Identify which cell holds the provided text, then report its (x, y) central coordinate. 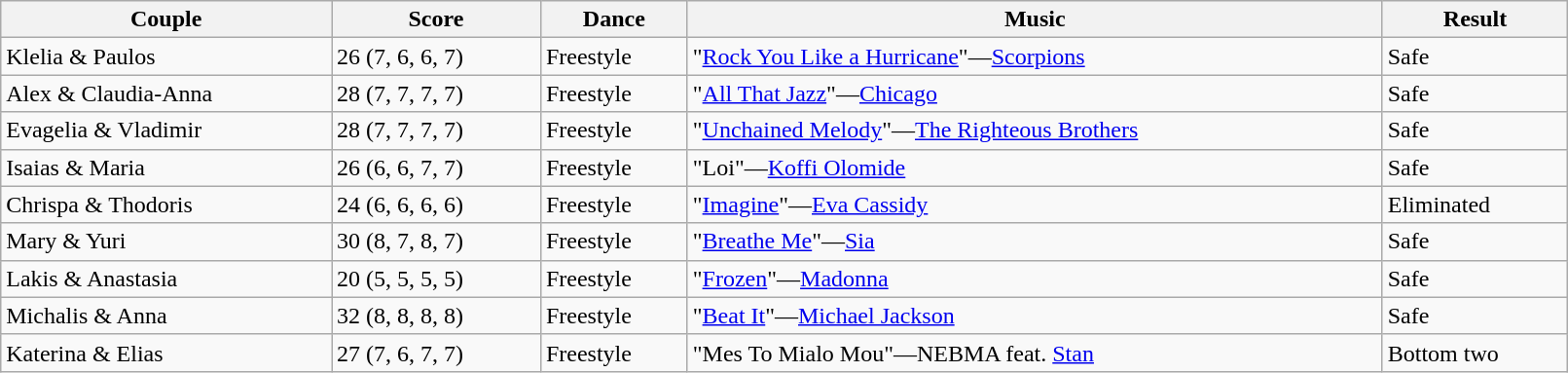
Couple (166, 19)
"Beat It"—Michael Jackson (1035, 316)
Katerina & Elias (166, 353)
"Imagine"—Eva Cassidy (1035, 205)
Michalis & Anna (166, 316)
Result (1476, 19)
32 (8, 8, 8, 8) (436, 316)
26 (6, 6, 7, 7) (436, 168)
"Rock You Like a Hurricane"—Scorpions (1035, 56)
Klelia & Paulos (166, 56)
"All That Jazz"—Chicago (1035, 93)
Lakis & Anastasia (166, 279)
Isaias & Maria (166, 168)
"Breathe Me"—Sia (1035, 242)
Dance (613, 19)
27 (7, 6, 7, 7) (436, 353)
24 (6, 6, 6, 6) (436, 205)
26 (7, 6, 6, 7) (436, 56)
"Mes To Mialo Mou"—NEBMA feat. Stan (1035, 353)
Music (1035, 19)
Score (436, 19)
Mary & Yuri (166, 242)
"Loi"—Koffi Olomide (1035, 168)
Bottom two (1476, 353)
20 (5, 5, 5, 5) (436, 279)
Eliminated (1476, 205)
"Unchained Melody"—The Righteous Brothers (1035, 131)
Evagelia & Vladimir (166, 131)
30 (8, 7, 8, 7) (436, 242)
"Frozen"—Madonna (1035, 279)
Alex & Claudia-Anna (166, 93)
Chrispa & Thodoris (166, 205)
